For the text-containing cell, return its midpoint in [x, y] coordinate format. 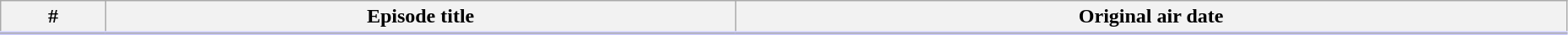
Original air date [1150, 17]
# [53, 17]
Episode title [420, 17]
